Output the [x, y] coordinate of the center of the cell containing the given text.  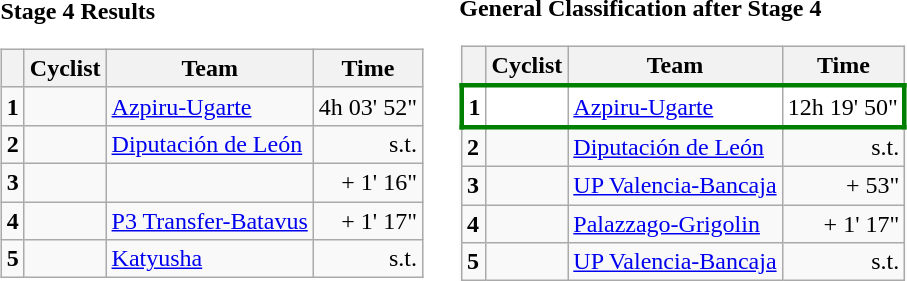
Katyusha [210, 259]
+ 53" [844, 185]
P3 Transfer-Batavus [210, 221]
Palazzago-Grigolin [675, 223]
4h 03' 52" [368, 106]
12h 19' 50" [844, 106]
+ 1' 16" [368, 182]
